Identify which cell holds the provided text, then report its (X, Y) central coordinate. 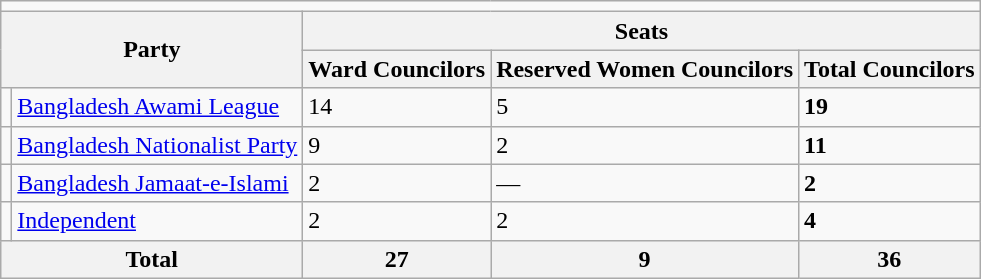
Party (152, 50)
Seats (642, 31)
5 (645, 107)
27 (397, 259)
— (645, 183)
Ward Councilors (397, 69)
Total (152, 259)
Bangladesh Awami League (158, 107)
Bangladesh Jamaat-e-Islami (158, 183)
36 (890, 259)
11 (890, 145)
Total Councilors (890, 69)
Bangladesh Nationalist Party (158, 145)
4 (890, 221)
Reserved Women Councilors (645, 69)
14 (397, 107)
Independent (158, 221)
19 (890, 107)
